Detect which cell encompasses the target text, then output its [X, Y] center coordinate. 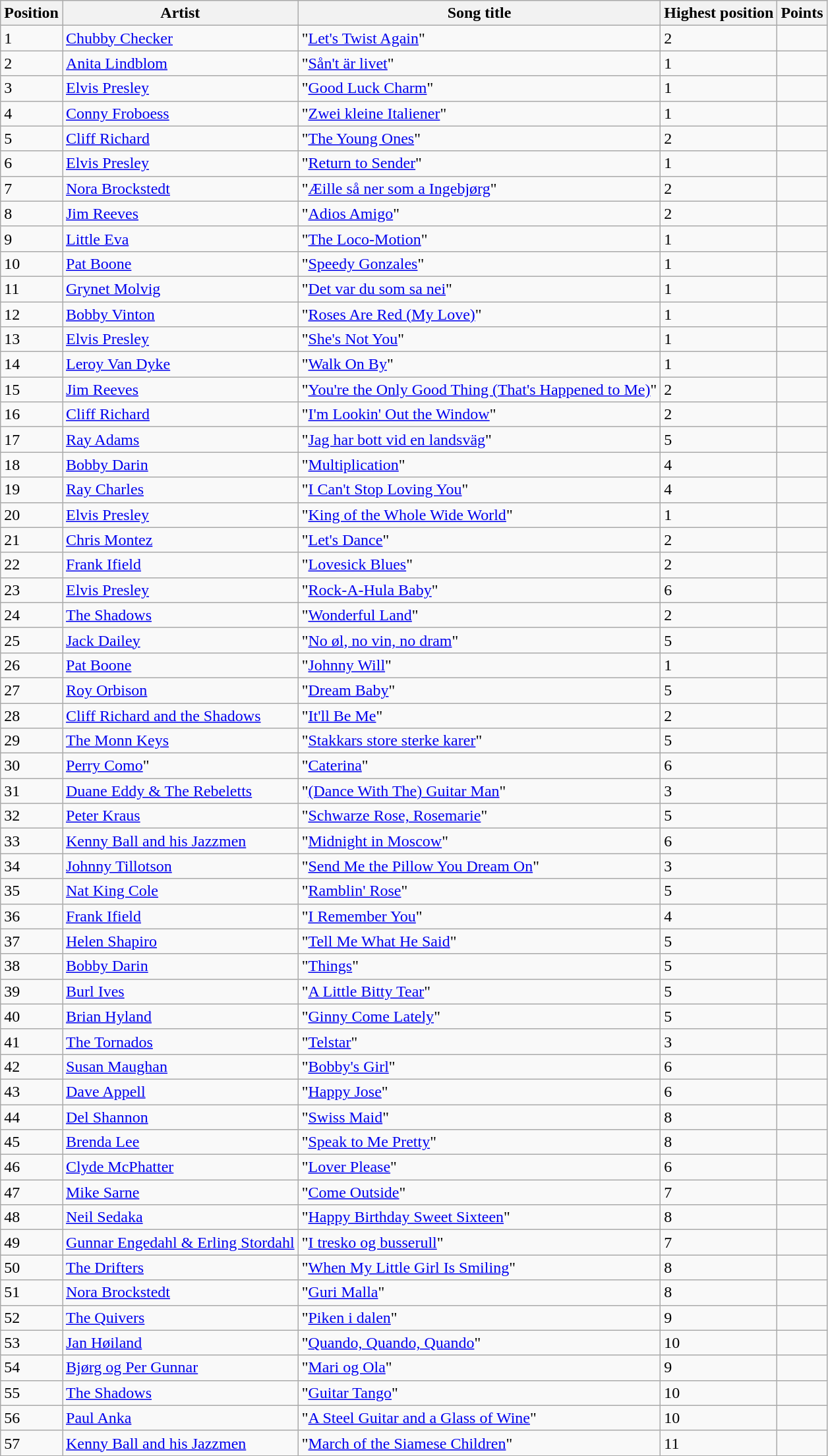
Jack Dailey [180, 640]
21 [32, 540]
Bobby Vinton [180, 314]
"Ramblin' Rose" [479, 891]
Susan Maughan [180, 1066]
Dave Appell [180, 1092]
"Good Luck Charm" [479, 88]
Grynet Molvig [180, 289]
Bjørg og Per Gunnar [180, 1368]
Neil Sedaka [180, 1217]
"She's Not You" [479, 339]
53 [32, 1343]
49 [32, 1242]
"Schwarze Rose, Rosemarie" [479, 816]
"Piken i dalen" [479, 1318]
"I Remember You" [479, 916]
"King of the Whole Wide World" [479, 515]
Burl Ives [180, 991]
Little Eva [180, 239]
"I'm Lookin' Out the Window" [479, 415]
51 [32, 1293]
"Happy Birthday Sweet Sixteen" [479, 1217]
"Zwei kleine Italiener" [479, 113]
24 [32, 615]
"Let's Dance" [479, 540]
Roy Orbison [180, 690]
Clyde McPhatter [180, 1167]
27 [32, 690]
Perry Como" [180, 766]
18 [32, 465]
Johnny Tillotson [180, 866]
"Ginny Come Lately" [479, 1016]
"Happy Jose" [479, 1092]
56 [32, 1418]
Paul Anka [180, 1418]
"Dream Baby" [479, 690]
"It'll Be Me" [479, 715]
Gunnar Engedahl & Erling Stordahl [180, 1242]
33 [32, 841]
"Multiplication" [479, 465]
"(Dance With The) Guitar Man" [479, 791]
31 [32, 791]
15 [32, 390]
"Swiss Maid" [479, 1117]
48 [32, 1217]
Ray Adams [180, 440]
20 [32, 515]
12 [32, 314]
34 [32, 866]
45 [32, 1142]
The Drifters [180, 1267]
Peter Kraus [180, 816]
47 [32, 1192]
Del Shannon [180, 1117]
Highest position [719, 13]
"Æille så ner som a Ingebjørg" [479, 189]
The Tornados [180, 1041]
22 [32, 565]
Jan Høiland [180, 1343]
"Bobby's Girl" [479, 1066]
Position [32, 13]
"Adios Amigo" [479, 214]
"Guitar Tango" [479, 1393]
Chris Montez [180, 540]
54 [32, 1368]
Song title [479, 13]
50 [32, 1267]
"March of the Siamese Children" [479, 1443]
"Things" [479, 966]
"Wonderful Land" [479, 615]
16 [32, 415]
"The Young Ones" [479, 138]
38 [32, 966]
28 [32, 715]
"Speedy Gonzales" [479, 264]
Cliff Richard and the Shadows [180, 715]
25 [32, 640]
"Jag har bott vid en landsväg" [479, 440]
19 [32, 490]
Anita Lindblom [180, 63]
Helen Shapiro [180, 941]
"Stakkars store sterke karer" [479, 741]
"Return to Sender" [479, 163]
Duane Eddy & The Rebeletts [180, 791]
"Mari og Ola" [479, 1368]
"Guri Malla" [479, 1293]
Leroy Van Dyke [180, 364]
The Quivers [180, 1318]
14 [32, 364]
"A Little Bitty Tear" [479, 991]
36 [32, 916]
Brenda Lee [180, 1142]
37 [32, 941]
39 [32, 991]
41 [32, 1041]
The Monn Keys [180, 741]
"The Loco-Motion" [479, 239]
29 [32, 741]
"Telstar" [479, 1041]
44 [32, 1117]
"I tresko og busserull" [479, 1242]
"You're the Only Good Thing (That's Happened to Me)" [479, 390]
"A Steel Guitar and a Glass of Wine" [479, 1418]
"Come Outside" [479, 1192]
32 [32, 816]
Chubby Checker [180, 38]
"Roses Are Red (My Love)" [479, 314]
"Let's Twist Again" [479, 38]
"Det var du som sa nei" [479, 289]
"Speak to Me Pretty" [479, 1142]
43 [32, 1092]
13 [32, 339]
"Quando, Quando, Quando" [479, 1343]
"Tell Me What He Said" [479, 941]
17 [32, 440]
"No øl, no vin, no dram" [479, 640]
52 [32, 1318]
Brian Hyland [180, 1016]
40 [32, 1016]
46 [32, 1167]
"I Can't Stop Loving You" [479, 490]
42 [32, 1066]
"Rock-A-Hula Baby" [479, 590]
"Send Me the Pillow You Dream On" [479, 866]
Points [802, 13]
"Johnny Will" [479, 665]
"Caterina" [479, 766]
"Lovesick Blues" [479, 565]
Mike Sarne [180, 1192]
Conny Froboess [180, 113]
35 [32, 891]
"Midnight in Moscow" [479, 841]
"Walk On By" [479, 364]
57 [32, 1443]
Nat King Cole [180, 891]
"Sån't är livet" [479, 63]
"Lover Please" [479, 1167]
23 [32, 590]
Ray Charles [180, 490]
26 [32, 665]
Artist [180, 13]
"When My Little Girl Is Smiling" [479, 1267]
30 [32, 766]
55 [32, 1393]
